Search for the cell housing the specified text and yield its (X, Y) center coordinate. 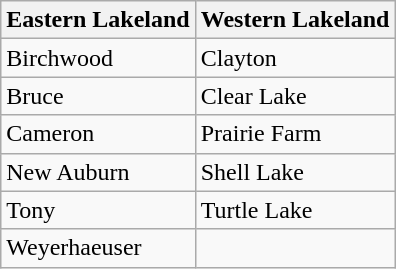
Western Lakeland (295, 20)
Eastern Lakeland (98, 20)
Birchwood (98, 58)
New Auburn (98, 172)
Tony (98, 210)
Prairie Farm (295, 134)
Shell Lake (295, 172)
Turtle Lake (295, 210)
Bruce (98, 96)
Weyerhaeuser (98, 248)
Clear Lake (295, 96)
Cameron (98, 134)
Clayton (295, 58)
